For the text-containing cell, return its midpoint in [x, y] coordinate format. 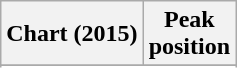
Chart (2015) [72, 34]
Peakposition [189, 34]
